Output the [x, y] coordinate of the center of the cell containing the given text.  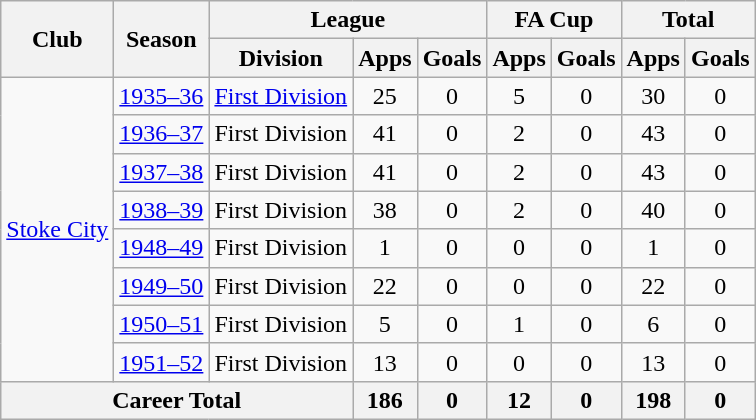
1935–36 [162, 96]
186 [385, 400]
Stoke City [58, 229]
12 [519, 400]
6 [653, 324]
38 [385, 210]
FA Cup [554, 20]
Season [162, 39]
1948–49 [162, 248]
1936–37 [162, 134]
Club [58, 39]
25 [385, 96]
1937–38 [162, 172]
1951–52 [162, 362]
1950–51 [162, 324]
1949–50 [162, 286]
Total [688, 20]
League [348, 20]
Career Total [177, 400]
30 [653, 96]
Division [281, 58]
1938–39 [162, 210]
40 [653, 210]
198 [653, 400]
